Pinpoint the cell where the given text exists, returning its (X, Y) midpoint coordinate. 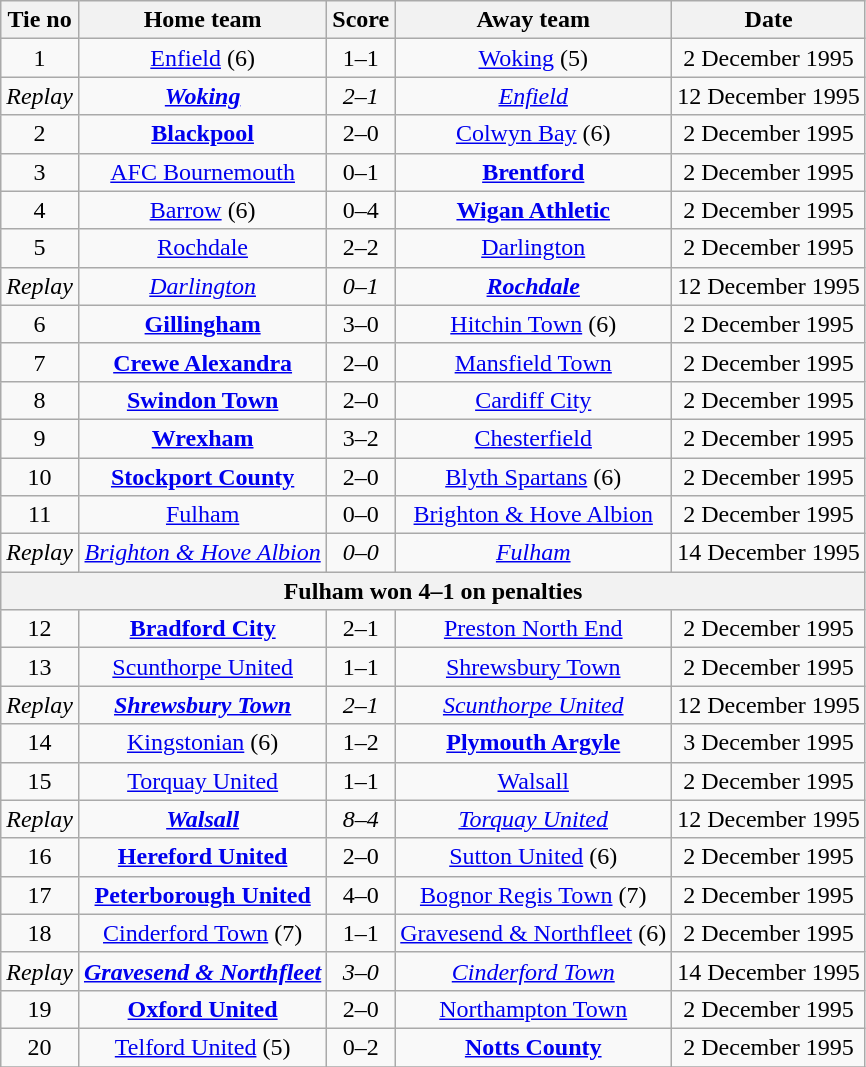
Tie no (40, 20)
Peterborough United (202, 895)
Mansfield Town (534, 362)
Cardiff City (534, 400)
Away team (534, 20)
3 December 1995 (769, 743)
6 (40, 324)
8 (40, 400)
12 (40, 629)
Stockport County (202, 477)
7 (40, 362)
Barrow (6) (202, 210)
Crewe Alexandra (202, 362)
10 (40, 477)
5 (40, 248)
1 (40, 58)
Sutton United (6) (534, 857)
Telford United (5) (202, 1047)
Bradford City (202, 629)
3–2 (361, 438)
1–2 (361, 743)
Gravesend & Northfleet (6) (534, 933)
Brentford (534, 172)
Blyth Spartans (6) (534, 477)
Woking (202, 96)
Oxford United (202, 1009)
Date (769, 20)
Kingstonian (6) (202, 743)
Cinderford Town (534, 971)
0–4 (361, 210)
Gillingham (202, 324)
Enfield (6) (202, 58)
Cinderford Town (7) (202, 933)
19 (40, 1009)
4–0 (361, 895)
Preston North End (534, 629)
Notts County (534, 1047)
13 (40, 667)
Bognor Regis Town (7) (534, 895)
14 (40, 743)
2 (40, 134)
Hereford United (202, 857)
Gravesend & Northfleet (202, 971)
15 (40, 781)
Plymouth Argyle (534, 743)
9 (40, 438)
20 (40, 1047)
Wrexham (202, 438)
Enfield (534, 96)
8–4 (361, 819)
16 (40, 857)
11 (40, 515)
18 (40, 933)
AFC Bournemouth (202, 172)
17 (40, 895)
Swindon Town (202, 400)
Northampton Town (534, 1009)
Chesterfield (534, 438)
4 (40, 210)
Blackpool (202, 134)
3 (40, 172)
Fulham won 4–1 on penalties (434, 591)
Score (361, 20)
0–2 (361, 1047)
Wigan Athletic (534, 210)
Hitchin Town (6) (534, 324)
Woking (5) (534, 58)
2–2 (361, 248)
Home team (202, 20)
Colwyn Bay (6) (534, 134)
